Determine the (x, y) coordinate at the center of the cell enclosing the given text.  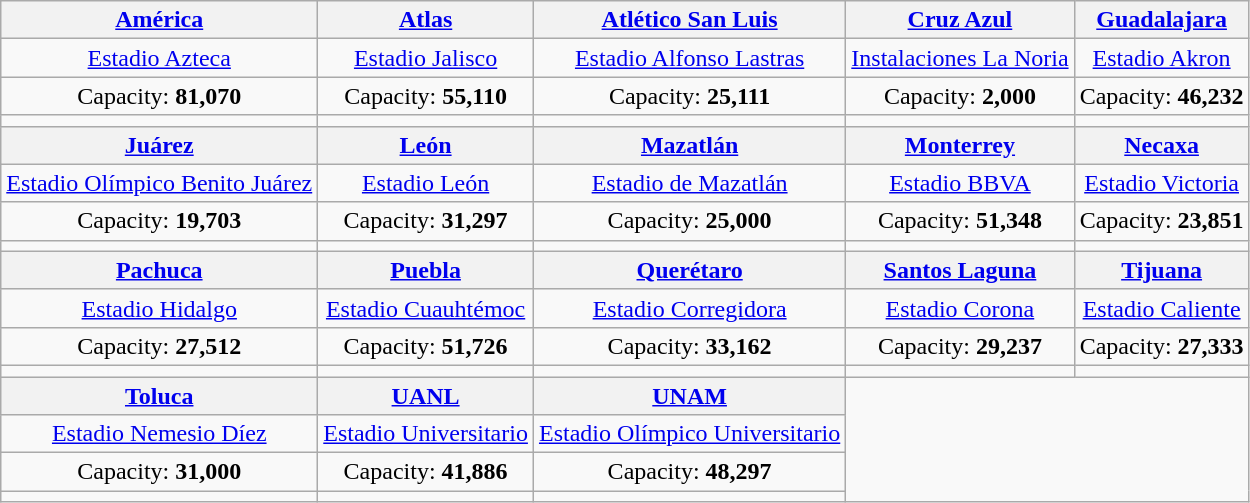
Estadio León (426, 183)
Querétaro (689, 270)
Estadio Olímpico Universitario (689, 434)
Capacity: 31,297 (426, 221)
Capacity: 23,851 (1162, 221)
Estadio Universitario (426, 434)
América (160, 20)
Estadio Akron (1162, 58)
Capacity: 19,703 (160, 221)
Estadio Victoria (1162, 183)
Necaxa (1162, 145)
Instalaciones La Noria (960, 58)
Estadio Cuauhtémoc (426, 308)
Estadio Caliente (1162, 308)
Mazatlán (689, 145)
Juárez (160, 145)
Capacity: 33,162 (689, 346)
Capacity: 27,333 (1162, 346)
Puebla (426, 270)
Pachuca (160, 270)
León (426, 145)
Santos Laguna (960, 270)
Estadio de Mazatlán (689, 183)
Capacity: 51,348 (960, 221)
Toluca (160, 395)
Monterrey (960, 145)
Guadalajara (1162, 20)
Capacity: 48,297 (689, 472)
Capacity: 41,886 (426, 472)
Atlético San Luis (689, 20)
UANL (426, 395)
Estadio BBVA (960, 183)
Estadio Nemesio Díez (160, 434)
Capacity: 25,111 (689, 96)
Cruz Azul (960, 20)
Estadio Corregidora (689, 308)
Capacity: 25,000 (689, 221)
Capacity: 31,000 (160, 472)
Estadio Alfonso Lastras (689, 58)
Capacity: 2,000 (960, 96)
Capacity: 81,070 (160, 96)
Estadio Azteca (160, 58)
Capacity: 55,110 (426, 96)
Estadio Hidalgo (160, 308)
UNAM (689, 395)
Capacity: 29,237 (960, 346)
Capacity: 46,232 (1162, 96)
Estadio Corona (960, 308)
Atlas (426, 20)
Capacity: 27,512 (160, 346)
Capacity: 51,726 (426, 346)
Estadio Olímpico Benito Juárez (160, 183)
Tijuana (1162, 270)
Estadio Jalisco (426, 58)
